Determine the [X, Y] coordinate at the center of the cell enclosing the given text.  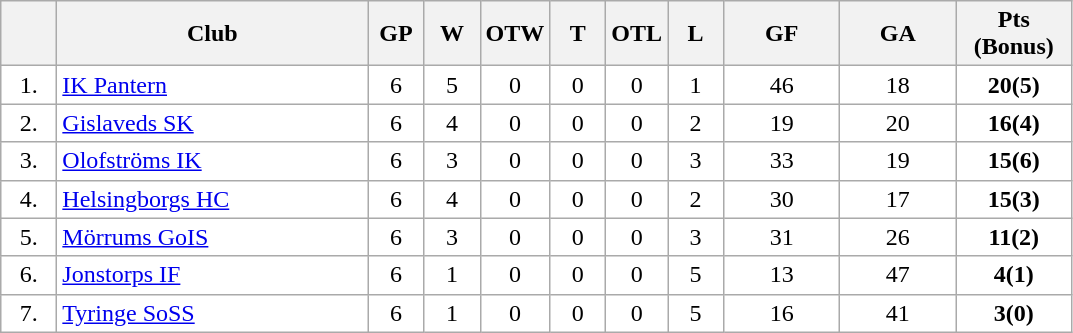
18 [898, 85]
2. [29, 123]
15(3) [1014, 199]
OTL [637, 34]
16 [782, 313]
GP [396, 34]
Pts (Bonus) [1014, 34]
33 [782, 161]
L [696, 34]
1. [29, 85]
4(1) [1014, 275]
3(0) [1014, 313]
3. [29, 161]
T [578, 34]
IK Pantern [212, 85]
41 [898, 313]
26 [898, 237]
16(4) [1014, 123]
13 [782, 275]
Gislaveds SK [212, 123]
Jonstorps IF [212, 275]
7. [29, 313]
4. [29, 199]
Tyringe SoSS [212, 313]
6. [29, 275]
Helsingborgs HC [212, 199]
15(6) [1014, 161]
20(5) [1014, 85]
Olofströms IK [212, 161]
Mörrums GoIS [212, 237]
30 [782, 199]
31 [782, 237]
Club [212, 34]
20 [898, 123]
46 [782, 85]
11(2) [1014, 237]
OTW [515, 34]
5. [29, 237]
GA [898, 34]
W [452, 34]
47 [898, 275]
17 [898, 199]
GF [782, 34]
